From the cell containing the given text, extract its center point as [x, y] coordinate. 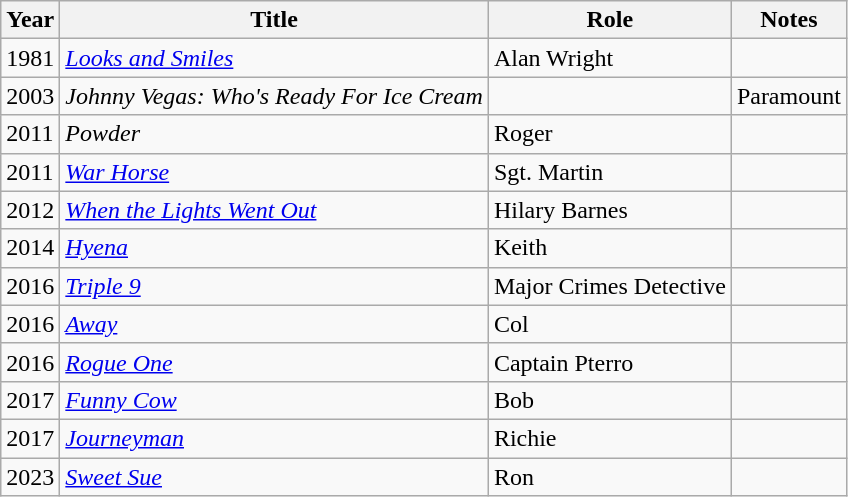
Looks and Smiles [274, 58]
Keith [610, 248]
Triple 9 [274, 286]
2003 [30, 96]
Rogue One [274, 362]
1981 [30, 58]
Hyena [274, 248]
Major Crimes Detective [610, 286]
Roger [610, 134]
Bob [610, 400]
Sgt. Martin [610, 172]
Col [610, 324]
Johnny Vegas: Who's Ready For Ice Cream [274, 96]
When the Lights Went Out [274, 210]
Alan Wright [610, 58]
Richie [610, 438]
Powder [274, 134]
Ron [610, 477]
2012 [30, 210]
Away [274, 324]
War Horse [274, 172]
2023 [30, 477]
Funny Cow [274, 400]
Journeyman [274, 438]
Role [610, 20]
Hilary Barnes [610, 210]
Title [274, 20]
Notes [788, 20]
2014 [30, 248]
Sweet Sue [274, 477]
Paramount [788, 96]
Captain Pterro [610, 362]
Year [30, 20]
